Detect which cell encompasses the target text, then output its [x, y] center coordinate. 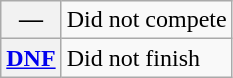
DNF [31, 58]
Did not finish [146, 58]
Did not compete [146, 20]
— [31, 20]
